Locate the cell with the specified text and output its (x, y) center coordinate. 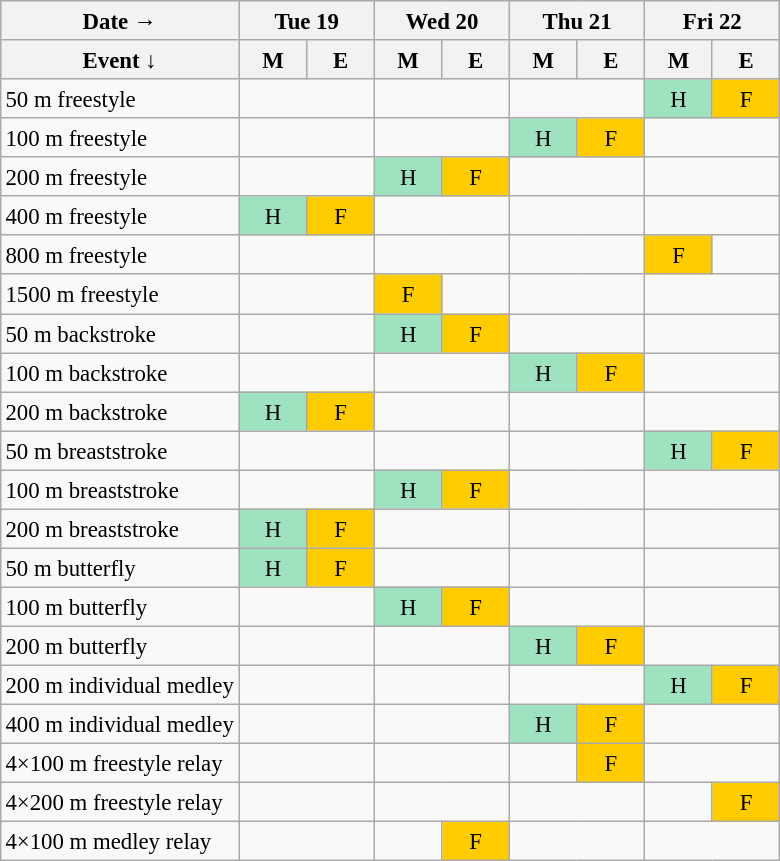
4×200 m freestyle relay (120, 802)
200 m butterfly (120, 646)
Fri 22 (712, 20)
50 m backstroke (120, 334)
200 m breaststroke (120, 528)
4×100 m medley relay (120, 842)
50 m butterfly (120, 568)
50 m breaststroke (120, 450)
4×100 m freestyle relay (120, 764)
100 m freestyle (120, 138)
400 m freestyle (120, 216)
1500 m freestyle (120, 294)
Date → (120, 20)
200 m individual medley (120, 684)
200 m backstroke (120, 412)
400 m individual medley (120, 724)
50 m freestyle (120, 98)
800 m freestyle (120, 254)
100 m breaststroke (120, 490)
Wed 20 (442, 20)
100 m butterfly (120, 606)
200 m freestyle (120, 176)
Tue 19 (306, 20)
Thu 21 (578, 20)
Event ↓ (120, 60)
100 m backstroke (120, 372)
